Identify which cell holds the provided text, then report its (x, y) central coordinate. 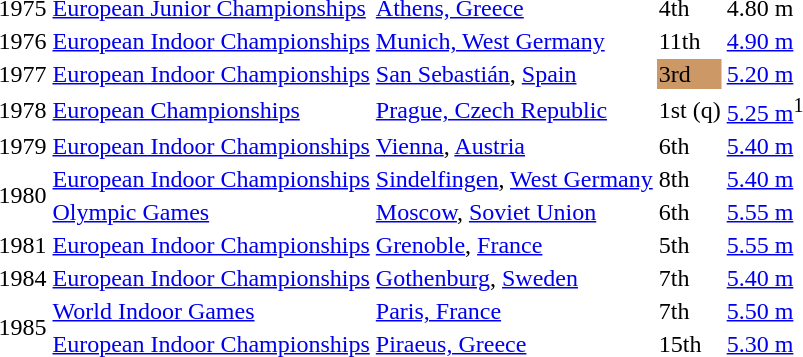
Munich, West Germany (514, 41)
3rd (690, 74)
European Championships (211, 110)
Vienna, Austria (514, 146)
Paris, France (514, 311)
World Indoor Games (211, 311)
San Sebastián, Spain (514, 74)
Olympic Games (211, 212)
Prague, Czech Republic (514, 110)
Sindelfingen, West Germany (514, 179)
Gothenburg, Sweden (514, 278)
8th (690, 179)
11th (690, 41)
Moscow, Soviet Union (514, 212)
1st (q) (690, 110)
Grenoble, France (514, 245)
5th (690, 245)
